Provide the (x, y) coordinate of the cell's center where the given text is located.  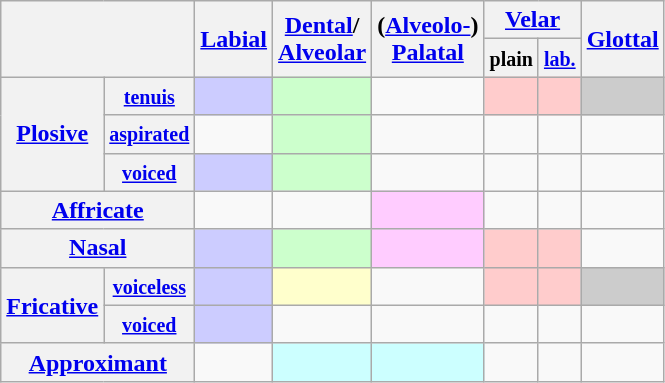
voiceless (150, 286)
Approximant (98, 362)
Fricative (52, 305)
tenuis (150, 96)
lab. (560, 58)
Glottal (622, 39)
plain (511, 58)
Affricate (98, 210)
Labial (234, 39)
Dental/ Alveolar (322, 39)
(Alveolo-) Palatal (428, 39)
Velar (532, 20)
Nasal (98, 248)
Plosive (52, 134)
aspirated (150, 134)
